Return (x, y) of the center of cell containing provided text 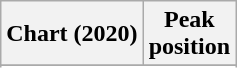
Chart (2020) (72, 34)
Peakposition (189, 34)
